Return the [x, y] coordinate for the center point of the cell that contains the specified text.  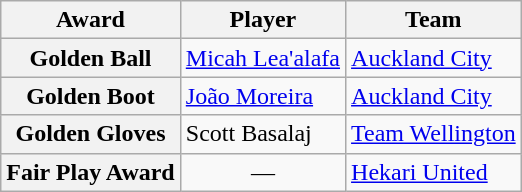
Player [262, 20]
Scott Basalaj [262, 134]
Golden Ball [91, 58]
João Moreira [262, 96]
Hekari United [434, 172]
Team Wellington [434, 134]
Golden Gloves [91, 134]
Micah Lea'alafa [262, 58]
Award [91, 20]
Golden Boot [91, 96]
Team [434, 20]
— [262, 172]
Fair Play Award [91, 172]
